Return (x, y) of the center of cell containing provided text 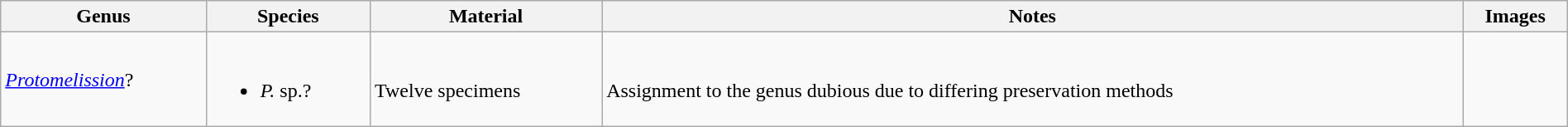
Protomelission? (103, 80)
P. sp.? (288, 80)
Images (1515, 17)
Material (485, 17)
Genus (103, 17)
Species (288, 17)
Twelve specimens (485, 80)
Assignment to the genus dubious due to differing preservation methods (1032, 80)
Notes (1032, 17)
